Return [x, y] of the center of cell containing provided text 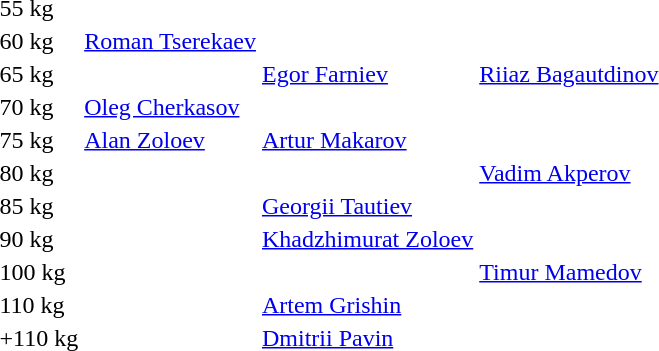
Alan Zoloev [170, 140]
Artem Grishin [367, 305]
Georgii Tautiev [367, 206]
Egor Farniev [367, 74]
Khadzhimurat Zoloev [367, 239]
Artur Makarov [367, 140]
Oleg Cherkasov [170, 107]
Roman Tserekaev [170, 41]
